Find where the given text appears and provide that cell's center as [X, Y] coordinate. 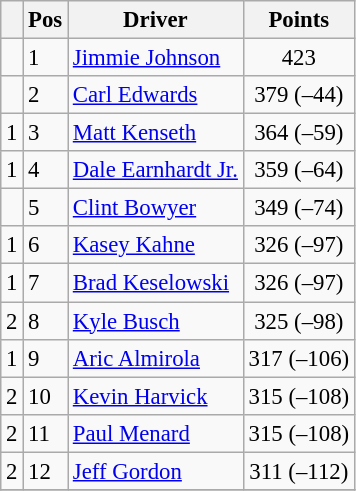
Dale Earnhardt Jr. [156, 170]
Kyle Busch [156, 321]
325 (–98) [298, 321]
Clint Bowyer [156, 208]
10 [46, 396]
Brad Keselowski [156, 283]
Driver [156, 20]
Jimmie Johnson [156, 58]
Points [298, 20]
Paul Menard [156, 433]
Jeff Gordon [156, 471]
Kasey Kahne [156, 245]
379 (–44) [298, 95]
364 (–59) [298, 133]
317 (–106) [298, 358]
3 [46, 133]
8 [46, 321]
6 [46, 245]
5 [46, 208]
349 (–74) [298, 208]
12 [46, 471]
423 [298, 58]
Pos [46, 20]
311 (–112) [298, 471]
9 [46, 358]
359 (–64) [298, 170]
Matt Kenseth [156, 133]
Aric Almirola [156, 358]
7 [46, 283]
11 [46, 433]
4 [46, 170]
Kevin Harvick [156, 396]
Carl Edwards [156, 95]
